Detect which cell encompasses the target text, then output its [X, Y] center coordinate. 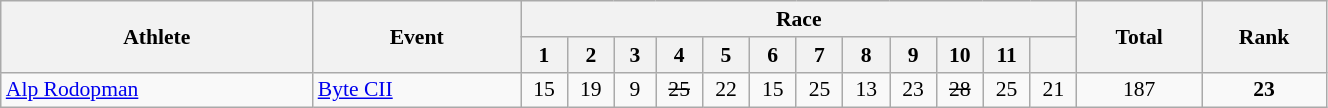
Alp Rodopman [157, 90]
Race [799, 19]
Athlete [157, 36]
10 [960, 55]
3 [635, 55]
5 [726, 55]
13 [866, 90]
8 [866, 55]
19 [590, 90]
1 [544, 55]
4 [680, 55]
28 [960, 90]
Byte CII [417, 90]
21 [1054, 90]
2 [590, 55]
11 [1006, 55]
Total [1140, 36]
Rank [1264, 36]
22 [726, 90]
Event [417, 36]
187 [1140, 90]
6 [772, 55]
7 [820, 55]
